Scan for the cell matching the given text and deliver its [X, Y] coordinate at center. 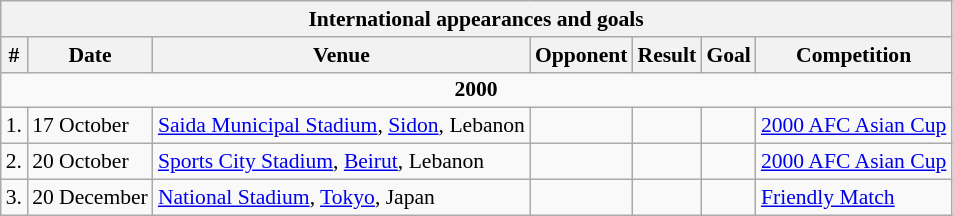
20 December [90, 197]
2000 [476, 90]
Opponent [582, 55]
Saida Municipal Stadium, Sidon, Lebanon [342, 126]
2. [14, 162]
Sports City Stadium, Beirut, Lebanon [342, 162]
International appearances and goals [476, 19]
Competition [854, 55]
Result [666, 55]
Goal [728, 55]
1. [14, 126]
3. [14, 197]
17 October [90, 126]
Venue [342, 55]
# [14, 55]
Friendly Match [854, 197]
National Stadium, Tokyo, Japan [342, 197]
20 October [90, 162]
Date [90, 55]
